Output the (x, y) coordinate of the center of the cell containing the given text.  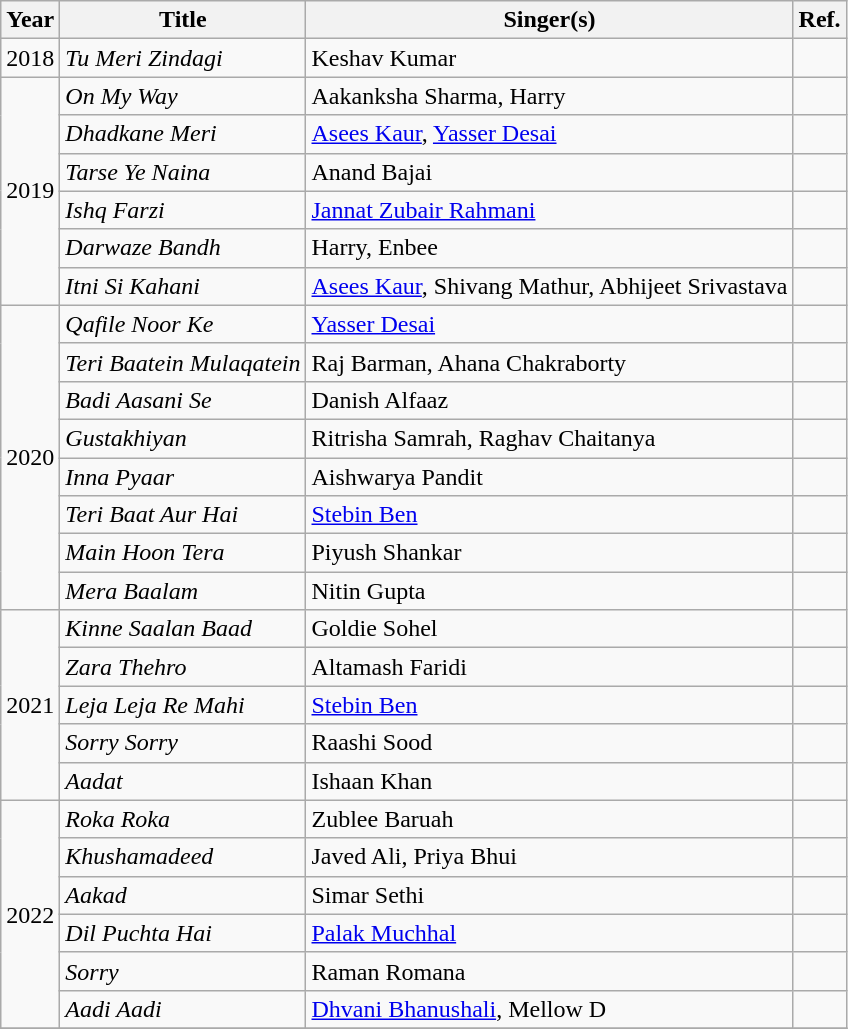
Teri Baat Aur Hai (183, 515)
Dil Puchta Hai (183, 933)
Aadi Aadi (183, 1009)
Sorry Sorry (183, 743)
Palak Muchhal (550, 933)
Gustakhiyan (183, 438)
On My Way (183, 96)
Altamash Faridi (550, 667)
Harry, Enbee (550, 248)
2020 (30, 457)
Khushamadeed (183, 857)
Badi Aasani Se (183, 400)
Sorry (183, 971)
Ref. (820, 20)
Main Hoon Tera (183, 553)
Anand Bajai (550, 172)
Dhvani Bhanushali, Mellow D (550, 1009)
Nitin Gupta (550, 591)
Zublee Baruah (550, 819)
Ishq Farzi (183, 210)
Asees Kaur, Yasser Desai (550, 134)
Raashi Sood (550, 743)
2018 (30, 58)
Zara Thehro (183, 667)
Mera Baalam (183, 591)
Yasser Desai (550, 324)
Leja Leja Re Mahi (183, 705)
Aakanksha Sharma, Harry (550, 96)
Inna Pyaar (183, 477)
Qafile Noor Ke (183, 324)
Itni Si Kahani (183, 286)
Ritrisha Samrah, Raghav Chaitanya (550, 438)
Javed Ali, Priya Bhui (550, 857)
Danish Alfaaz (550, 400)
Darwaze Bandh (183, 248)
2021 (30, 705)
Asees Kaur, Shivang Mathur, Abhijeet Srivastava (550, 286)
Tarse Ye Naina (183, 172)
2022 (30, 914)
Teri Baatein Mulaqatein (183, 362)
Piyush Shankar (550, 553)
Dhadkane Meri (183, 134)
Jannat Zubair Rahmani (550, 210)
Roka Roka (183, 819)
2019 (30, 191)
Simar Sethi (550, 895)
Title (183, 20)
Ishaan Khan (550, 781)
Goldie Sohel (550, 629)
Kinne Saalan Baad (183, 629)
Year (30, 20)
Tu Meri Zindagi (183, 58)
Singer(s) (550, 20)
Raj Barman, Ahana Chakraborty (550, 362)
Keshav Kumar (550, 58)
Aakad (183, 895)
Raman Romana (550, 971)
Aadat (183, 781)
Aishwarya Pandit (550, 477)
